Search for the cell housing the specified text and yield its (X, Y) center coordinate. 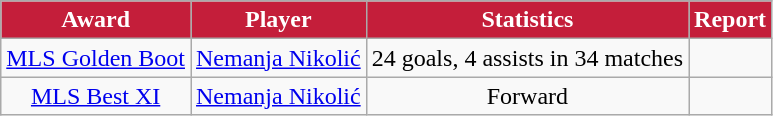
MLS Best XI (96, 96)
Statistics (527, 20)
MLS Golden Boot (96, 58)
Report (730, 20)
24 goals, 4 assists in 34 matches (527, 58)
Award (96, 20)
Player (278, 20)
Forward (527, 96)
